Provide the (x, y) coordinate of the cell's center where the given text is located.  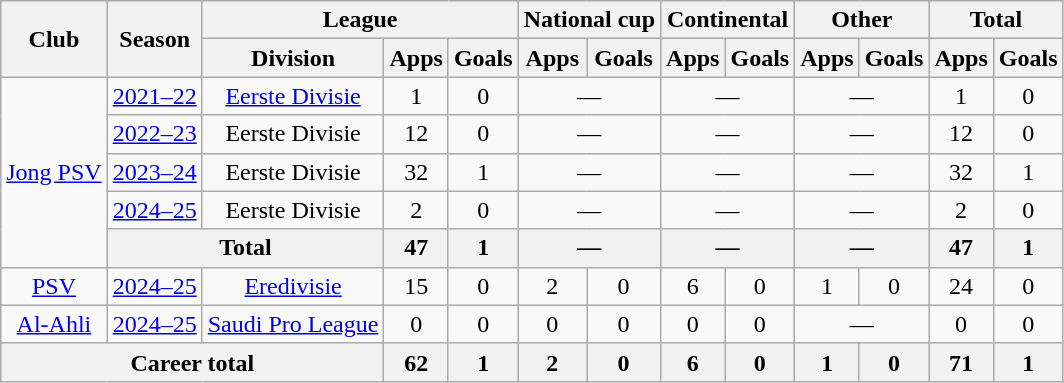
Saudi Pro League (293, 324)
Al-Ahli (54, 324)
Club (54, 39)
Season (154, 39)
24 (961, 286)
Eredivisie (293, 286)
Other (862, 20)
Continental (728, 20)
2023–24 (154, 172)
71 (961, 362)
National cup (589, 20)
15 (416, 286)
League (360, 20)
Jong PSV (54, 172)
62 (416, 362)
Division (293, 58)
2021–22 (154, 96)
Career total (192, 362)
PSV (54, 286)
2022–23 (154, 134)
